Return (X, Y) of the center of cell containing provided text 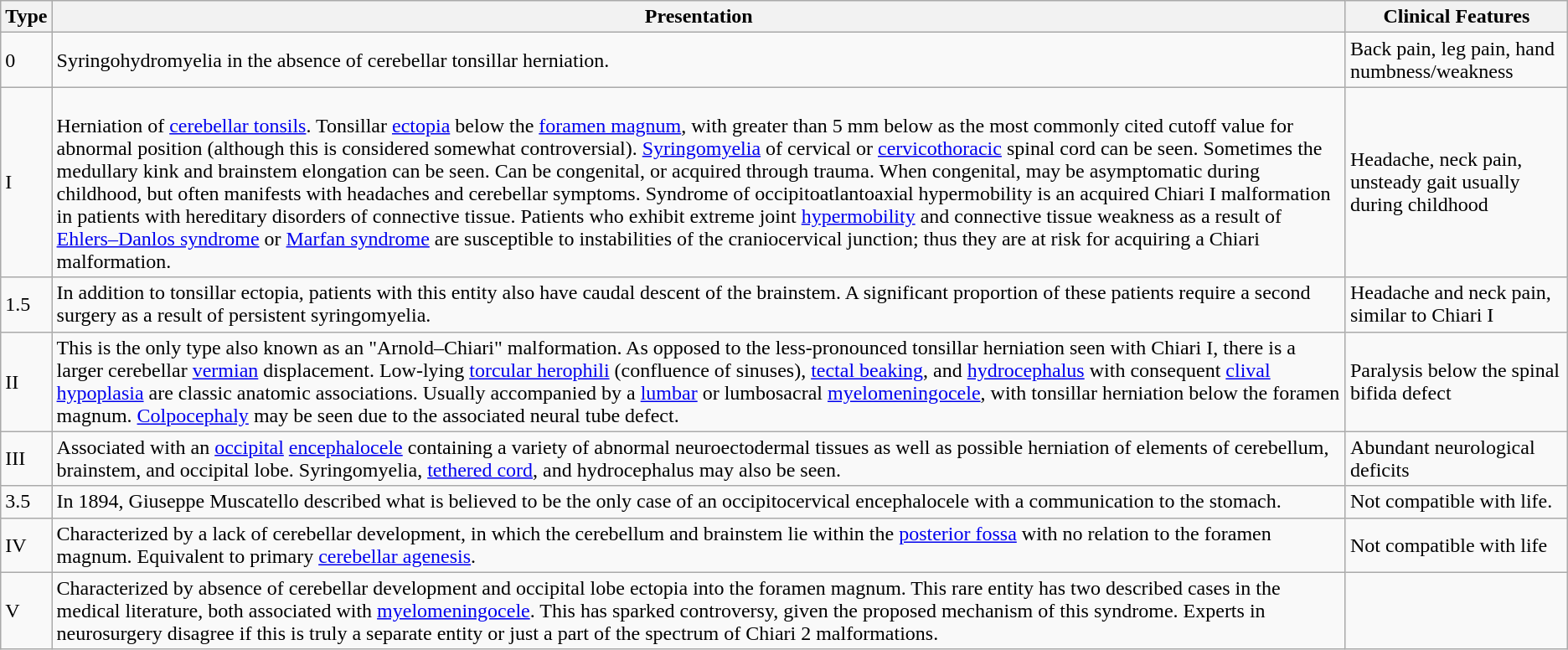
Not compatible with life (1456, 544)
Headache, neck pain, unsteady gait usually during childhood (1456, 183)
Syringohydromyelia in the absence of cerebellar tonsillar herniation. (699, 60)
Paralysis below the spinal bifida defect (1456, 382)
3.5 (27, 502)
Not compatible with life. (1456, 502)
I (27, 183)
Back pain, leg pain, hand numbness/weakness (1456, 60)
Abundant neurological deficits (1456, 459)
II (27, 382)
V (27, 611)
Headache and neck pain, similar to Chiari I (1456, 305)
Clinical Features (1456, 17)
III (27, 459)
Presentation (699, 17)
Type (27, 17)
IV (27, 544)
0 (27, 60)
1.5 (27, 305)
In 1894, Giuseppe Muscatello described what is believed to be the only case of an occipitocervical encephalocele with a communication to the stomach. (699, 502)
